Find where the given text appears and provide that cell's center as [X, Y] coordinate. 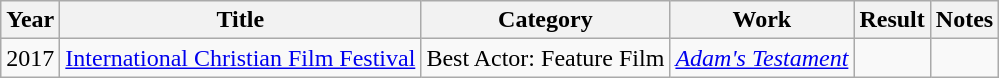
Result [892, 20]
International Christian Film Festival [240, 58]
Category [546, 20]
Title [240, 20]
2017 [30, 58]
Work [762, 20]
Year [30, 20]
Best Actor: Feature Film [546, 58]
Notes [964, 20]
Adam's Testament [762, 58]
